Pinpoint the cell where the given text exists, returning its (x, y) midpoint coordinate. 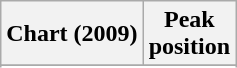
Peakposition (189, 34)
Chart (2009) (72, 34)
